Search for the cell housing the specified text and yield its [x, y] center coordinate. 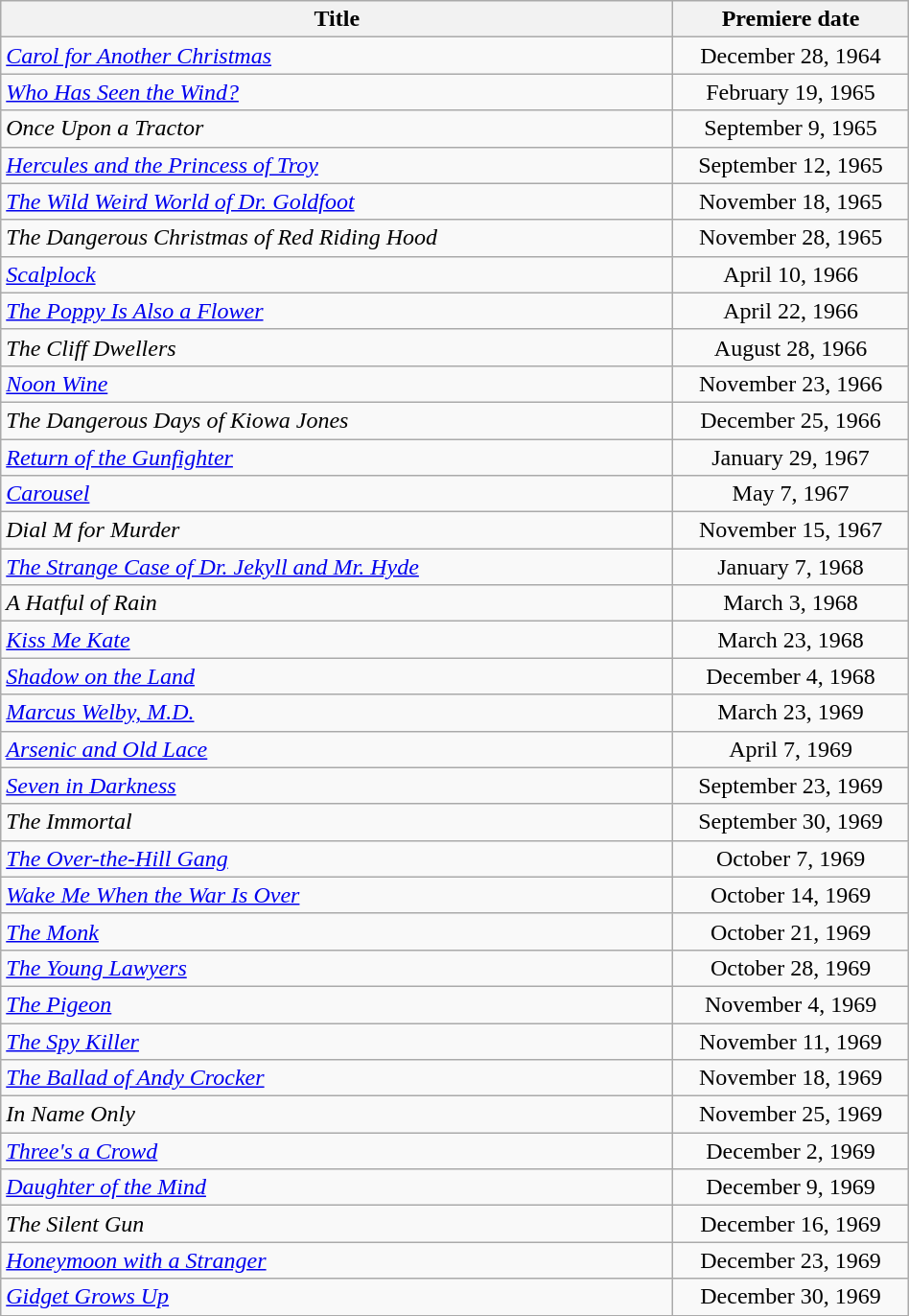
March 3, 1968 [790, 603]
April 22, 1966 [790, 311]
Hercules and the Princess of Troy [338, 165]
May 7, 1967 [790, 494]
The Pigeon [338, 1004]
Premiere date [790, 19]
The Wild Weird World of Dr. Goldfoot [338, 201]
December 2, 1969 [790, 1151]
The Spy Killer [338, 1041]
Honeymoon with a Stranger [338, 1260]
The Silent Gun [338, 1224]
The Over-the-Hill Gang [338, 858]
November 4, 1969 [790, 1004]
A Hatful of Rain [338, 603]
Carousel [338, 494]
Noon Wine [338, 384]
February 19, 1965 [790, 92]
Arsenic and Old Lace [338, 749]
April 10, 1966 [790, 274]
August 28, 1966 [790, 347]
December 9, 1969 [790, 1187]
Daughter of the Mind [338, 1187]
December 4, 1968 [790, 676]
December 30, 1969 [790, 1297]
Shadow on the Land [338, 676]
January 7, 1968 [790, 567]
In Name Only [338, 1115]
Scalplock [338, 274]
November 15, 1967 [790, 530]
Title [338, 19]
March 23, 1969 [790, 713]
Marcus Welby, M.D. [338, 713]
Return of the Gunfighter [338, 458]
Carol for Another Christmas [338, 56]
The Poppy Is Also a Flower [338, 311]
November 23, 1966 [790, 384]
Kiss Me Kate [338, 640]
The Monk [338, 931]
Dial M for Murder [338, 530]
The Cliff Dwellers [338, 347]
October 21, 1969 [790, 931]
April 7, 1969 [790, 749]
November 25, 1969 [790, 1115]
November 18, 1969 [790, 1078]
The Dangerous Days of Kiowa Jones [338, 420]
October 14, 1969 [790, 895]
September 12, 1965 [790, 165]
Who Has Seen the Wind? [338, 92]
March 23, 1968 [790, 640]
Three's a Crowd [338, 1151]
December 25, 1966 [790, 420]
December 16, 1969 [790, 1224]
The Dangerous Christmas of Red Riding Hood [338, 238]
September 9, 1965 [790, 129]
September 23, 1969 [790, 786]
September 30, 1969 [790, 822]
Seven in Darkness [338, 786]
The Strange Case of Dr. Jekyll and Mr. Hyde [338, 567]
November 28, 1965 [790, 238]
The Young Lawyers [338, 968]
December 23, 1969 [790, 1260]
Wake Me When the War Is Over [338, 895]
The Ballad of Andy Crocker [338, 1078]
Gidget Grows Up [338, 1297]
December 28, 1964 [790, 56]
The Immortal [338, 822]
Once Upon a Tractor [338, 129]
October 7, 1969 [790, 858]
October 28, 1969 [790, 968]
November 11, 1969 [790, 1041]
January 29, 1967 [790, 458]
November 18, 1965 [790, 201]
